Determine the [X, Y] coordinate at the center of the cell enclosing the given text.  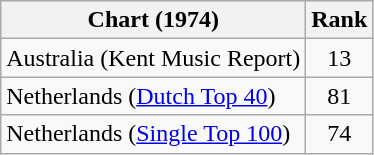
81 [340, 96]
Netherlands (Single Top 100) [154, 134]
Chart (1974) [154, 20]
Netherlands (Dutch Top 40) [154, 96]
Rank [340, 20]
74 [340, 134]
13 [340, 58]
Australia (Kent Music Report) [154, 58]
